Pinpoint the cell where the given text exists, returning its [x, y] midpoint coordinate. 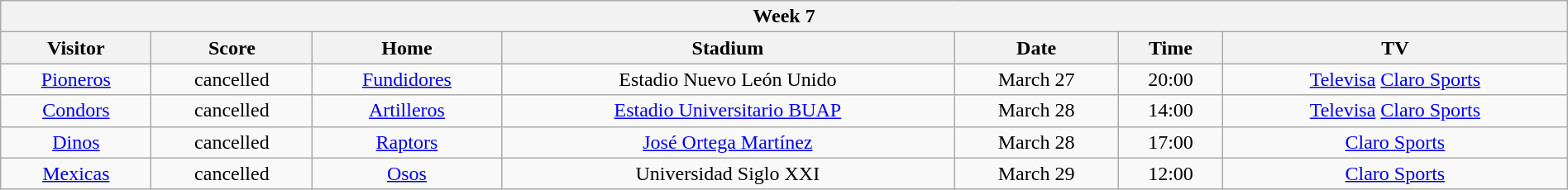
Artilleros [407, 111]
Home [407, 48]
Condors [76, 111]
Estadio Nuevo León Unido [728, 79]
Estadio Universitario BUAP [728, 111]
March 27 [1037, 79]
Universidad Siglo XXI [728, 173]
Osos [407, 173]
Pioneros [76, 79]
Stadium [728, 48]
March 29 [1037, 173]
Dinos [76, 142]
17:00 [1171, 142]
Date [1037, 48]
20:00 [1171, 79]
Raptors [407, 142]
TV [1396, 48]
14:00 [1171, 111]
Time [1171, 48]
Mexicas [76, 173]
José Ortega Martínez [728, 142]
Fundidores [407, 79]
12:00 [1171, 173]
Score [232, 48]
Week 7 [784, 17]
Visitor [76, 48]
